Determine the [X, Y] coordinate at the center of the cell enclosing the given text.  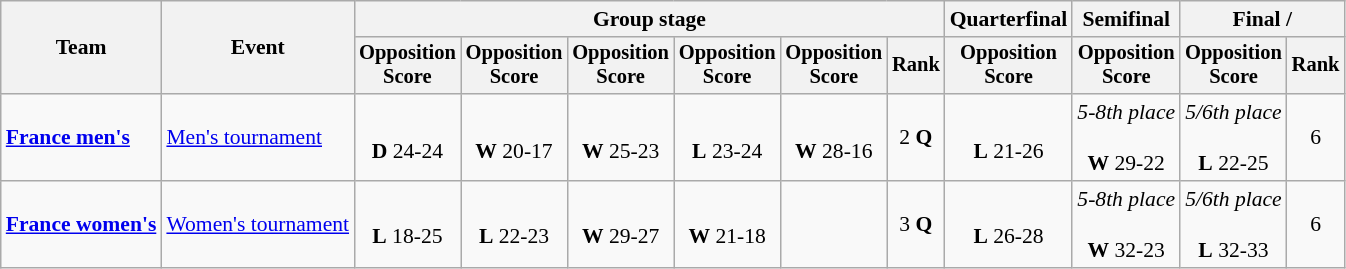
L 23-24 [728, 138]
Group stage [650, 19]
Quarterfinal [1009, 19]
3 Q [916, 224]
L 26-28 [1009, 224]
L 22-23 [514, 224]
D 24-24 [408, 138]
France women's [82, 224]
5/6th placeL 22-25 [1234, 138]
5-8th placeW 29-22 [1126, 138]
Event [258, 48]
W 25-23 [620, 138]
Team [82, 48]
Semifinal [1126, 19]
W 20-17 [514, 138]
Women's tournament [258, 224]
France men's [82, 138]
W 21-18 [728, 224]
L 18-25 [408, 224]
5/6th placeL 32-33 [1234, 224]
2 Q [916, 138]
W 28-16 [834, 138]
L 21-26 [1009, 138]
Men's tournament [258, 138]
Final / [1262, 19]
5-8th placeW 32-23 [1126, 224]
W 29-27 [620, 224]
